Search for the cell housing the specified text and yield its (X, Y) center coordinate. 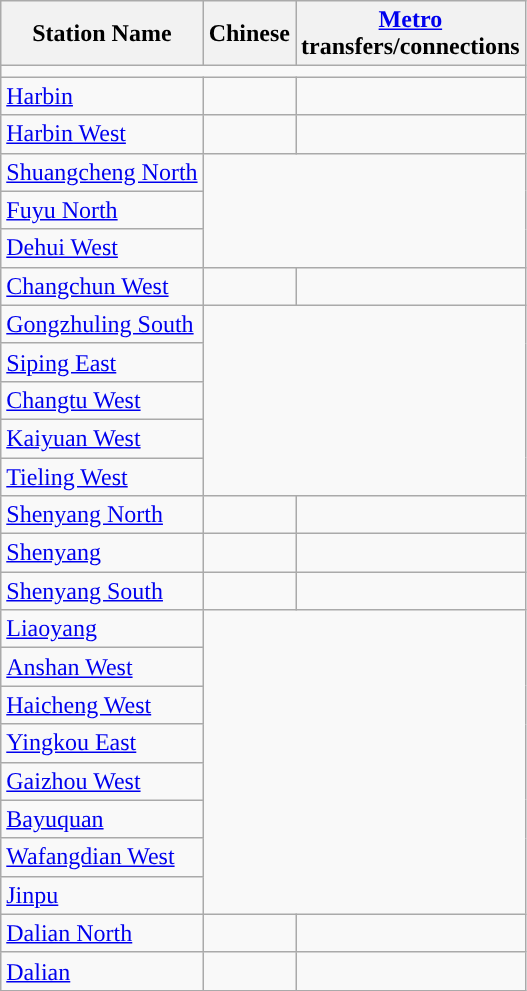
Chinese (249, 34)
Liaoyang (102, 629)
Changchun West (102, 286)
Wafangdian West (102, 857)
Gaizhou West (102, 781)
Shenyang North (102, 515)
Shenyang (102, 553)
Haicheng West (102, 705)
Metrotransfers/connections (411, 34)
Siping East (102, 362)
Shenyang South (102, 591)
Dehui West (102, 248)
Harbin (102, 96)
Dalian (102, 971)
Gongzhuling South (102, 324)
Changtu West (102, 400)
Dalian North (102, 933)
Shuangcheng North (102, 172)
Jinpu (102, 895)
Harbin West (102, 134)
Tieling West (102, 477)
Yingkou East (102, 743)
Bayuquan (102, 819)
Station Name (102, 34)
Anshan West (102, 667)
Kaiyuan West (102, 438)
Fuyu North (102, 210)
